From the cell containing the given text, extract its center point as (X, Y) coordinate. 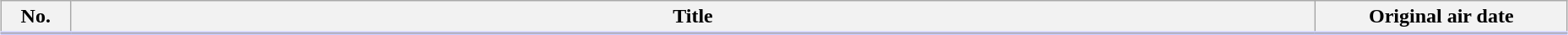
Title (693, 17)
No. (35, 17)
Original air date (1441, 17)
